Output the (X, Y) coordinate of the center of the cell containing the given text.  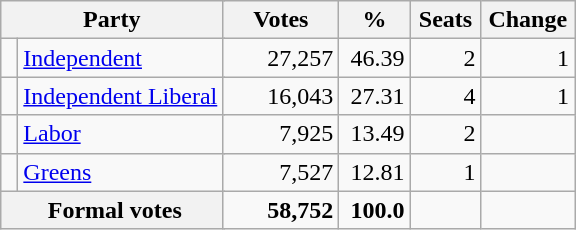
% (374, 20)
16,043 (281, 96)
27,257 (281, 58)
27.31 (374, 96)
Greens (120, 172)
Independent (120, 58)
Party (112, 20)
58,752 (281, 210)
100.0 (374, 210)
Labor (120, 134)
Change (528, 20)
Votes (281, 20)
12.81 (374, 172)
13.49 (374, 134)
Seats (446, 20)
46.39 (374, 58)
7,925 (281, 134)
7,527 (281, 172)
Independent Liberal (120, 96)
4 (446, 96)
Formal votes (112, 210)
